Capture the cell that displays the provided text and extract its (X, Y) central coordinate. 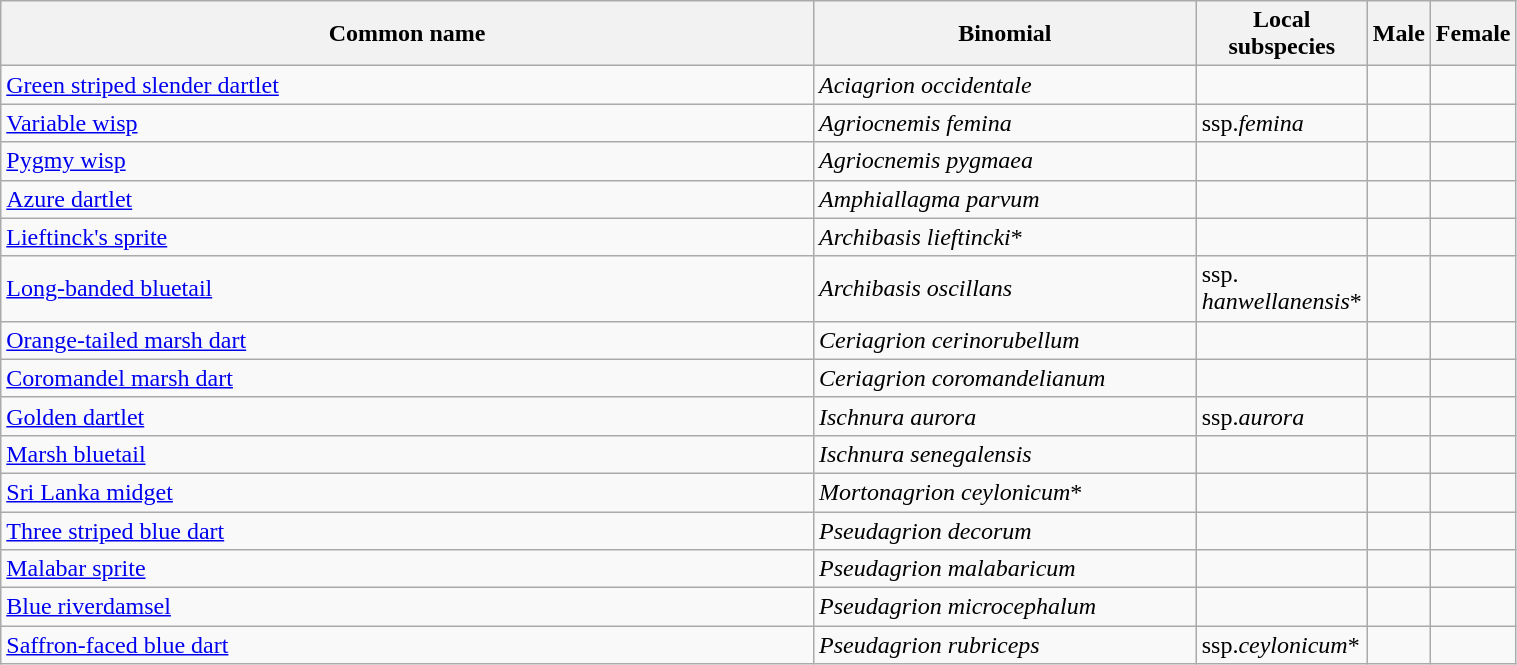
Male (1398, 34)
Female (1473, 34)
Ischnura aurora (1004, 416)
Archibasis oscillans (1004, 288)
Ceriagrion cerinorubellum (1004, 340)
Amphiallagma parvum (1004, 199)
Variable wisp (408, 123)
Green striped slender dartlet (408, 85)
Local subspecies (1282, 34)
Orange-tailed marsh dart (408, 340)
Pseudagrion malabaricum (1004, 569)
Aciagrion occidentale (1004, 85)
Binomial (1004, 34)
Coromandel marsh dart (408, 378)
Common name (408, 34)
Lieftinck's sprite (408, 237)
Agriocnemis pygmaea (1004, 161)
Long-banded bluetail (408, 288)
Azure dartlet (408, 199)
Three striped blue dart (408, 531)
Saffron-faced blue dart (408, 645)
Agriocnemis femina (1004, 123)
Pygmy wisp (408, 161)
Ceriagrion coromandelianum (1004, 378)
Marsh bluetail (408, 454)
Sri Lanka midget (408, 492)
Malabar sprite (408, 569)
Blue riverdamsel (408, 607)
Pseudagrion decorum (1004, 531)
Pseudagrion rubriceps (1004, 645)
Golden dartlet (408, 416)
ssp. hanwellanensis* (1282, 288)
ssp.ceylonicum* (1282, 645)
ssp.femina (1282, 123)
Mortonagrion ceylonicum* (1004, 492)
Archibasis lieftincki* (1004, 237)
Pseudagrion microcephalum (1004, 607)
ssp.aurora (1282, 416)
Ischnura senegalensis (1004, 454)
